Return (x, y) of the center of cell containing provided text 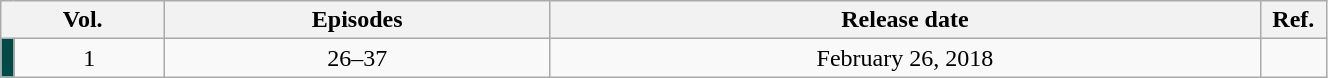
1 (90, 58)
Episodes (358, 20)
Ref. (1293, 20)
February 26, 2018 (905, 58)
Vol. (83, 20)
26–37 (358, 58)
Release date (905, 20)
